Pinpoint the cell where the given text exists, returning its (x, y) midpoint coordinate. 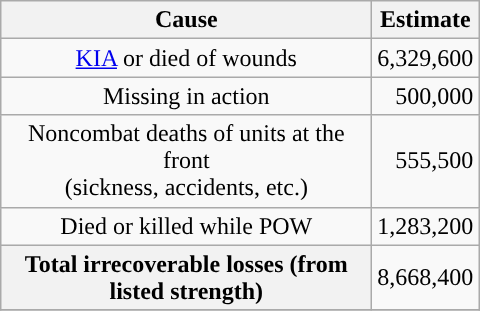
Died or killed while POW (186, 226)
Missing in action (186, 96)
8,668,400 (426, 278)
555,500 (426, 161)
500,000 (426, 96)
6,329,600 (426, 58)
1,283,200 (426, 226)
Total irrecoverable losses (from listed strength) (186, 278)
KIA or died of wounds (186, 58)
Cause (186, 20)
Estimate (426, 20)
Noncombat deaths of units at the front(sickness, accidents, etc.) (186, 161)
